Locate the cell with the specified text and output its (x, y) center coordinate. 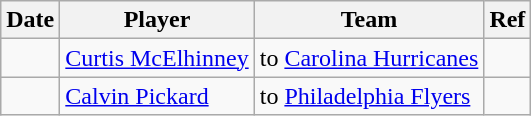
to Philadelphia Flyers (369, 96)
Player (157, 20)
to Carolina Hurricanes (369, 58)
Date (30, 20)
Calvin Pickard (157, 96)
Team (369, 20)
Curtis McElhinney (157, 58)
Ref (508, 20)
